From the cell containing the given text, extract its center point as [X, Y] coordinate. 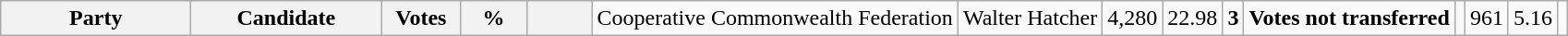
Party [96, 18]
% [493, 18]
5.16 [1533, 18]
4,280 [1132, 18]
3 [1234, 18]
Votes not transferred [1349, 18]
22.98 [1193, 18]
Votes [421, 18]
961 [1487, 18]
Walter Hatcher [1030, 18]
Cooperative Commonwealth Federation [775, 18]
Candidate [286, 18]
